Locate the cell with the specified text and output its (x, y) center coordinate. 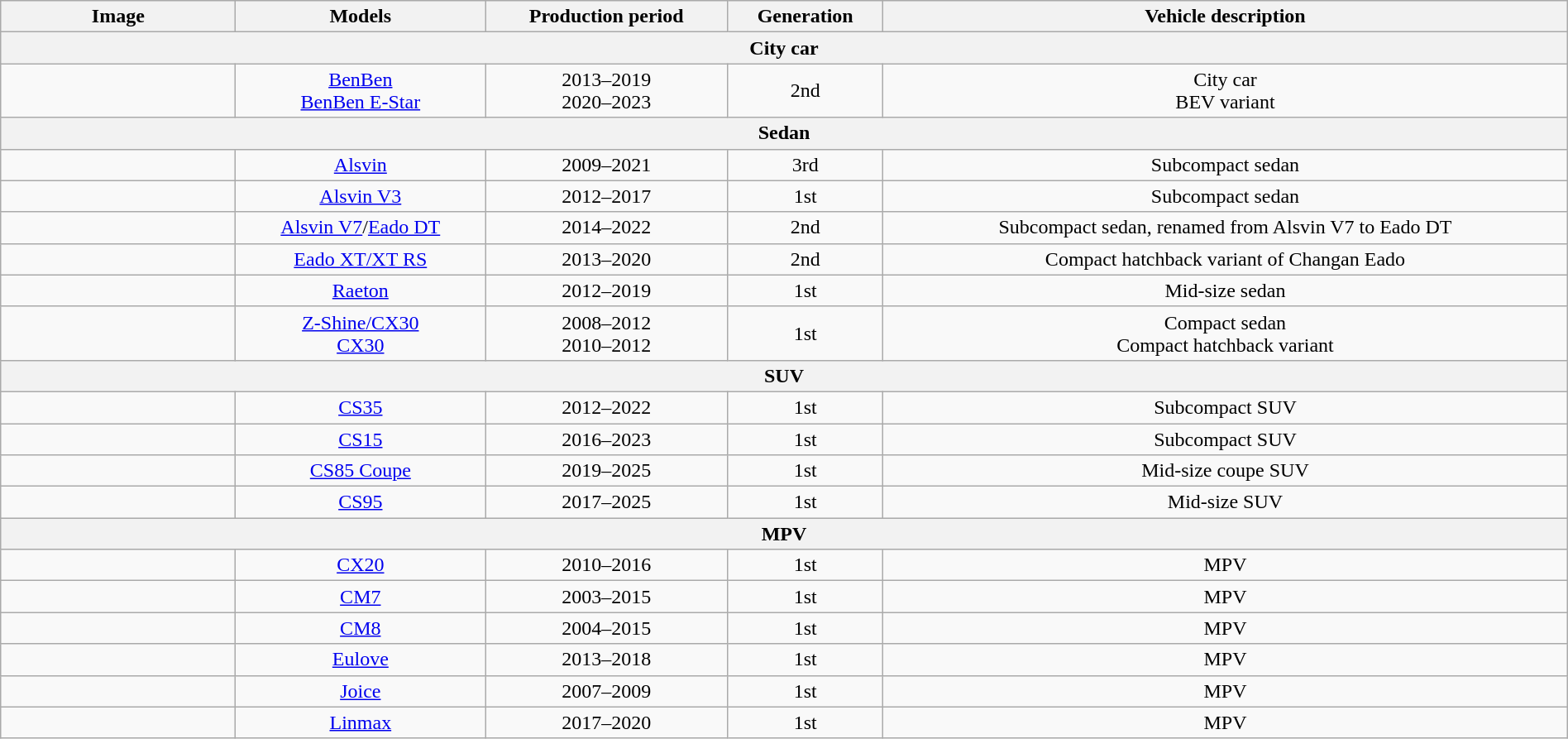
2013–2020 (607, 259)
2004–2015 (607, 628)
2017–2025 (607, 502)
BenBenBenBen E-Star (361, 91)
CM8 (361, 628)
Z-Shine/CX30CX30 (361, 333)
2013–2018 (607, 660)
2007–2009 (607, 691)
Eulove (361, 660)
CS35 (361, 407)
Raeton (361, 290)
Production period (607, 17)
2008–20122010–2012 (607, 333)
2003–2015 (607, 597)
CS95 (361, 502)
Vehicle description (1226, 17)
Compact hatchback variant of Changan Eado (1226, 259)
2012–2019 (607, 290)
Image (118, 17)
2017–2020 (607, 722)
CM7 (361, 597)
2009–2021 (607, 165)
Linmax (361, 722)
Alsvin (361, 165)
Alsvin V3 (361, 196)
Compact sedanCompact hatchback variant (1226, 333)
2016–2023 (607, 439)
SUV (784, 376)
2012–2022 (607, 407)
2019–2025 (607, 471)
CX20 (361, 565)
Subcompact sedan, renamed from Alsvin V7 to Eado DT (1226, 228)
3rd (806, 165)
Mid-size SUV (1226, 502)
Eado XT/XT RS (361, 259)
2013–20192020–2023 (607, 91)
2010–2016 (607, 565)
Sedan (784, 133)
CS15 (361, 439)
Alsvin V7/Eado DT (361, 228)
Models (361, 17)
Generation (806, 17)
2014–2022 (607, 228)
CS85 Coupe (361, 471)
Mid-size coupe SUV (1226, 471)
City car (784, 48)
Joice (361, 691)
2012–2017 (607, 196)
Mid-size sedan (1226, 290)
City carBEV variant (1226, 91)
